Detect which cell encompasses the target text, then output its [x, y] center coordinate. 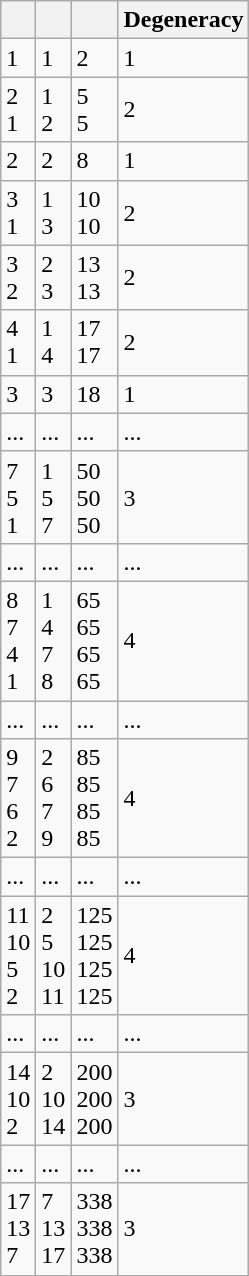
21 [18, 110]
18 [94, 394]
1717 [94, 342]
251011 [54, 956]
21014 [54, 1099]
505050 [94, 497]
9762 [18, 798]
55 [94, 110]
1010 [94, 212]
8 [94, 161]
41 [18, 342]
2679 [54, 798]
71317 [54, 1229]
1478 [54, 640]
65656565 [94, 640]
338338338 [94, 1229]
111052 [18, 956]
13 [54, 212]
17137 [18, 1229]
31 [18, 212]
157 [54, 497]
23 [54, 278]
14 [54, 342]
200200200 [94, 1099]
1313 [94, 278]
Degeneracy [184, 20]
8741 [18, 640]
12 [54, 110]
751 [18, 497]
14102 [18, 1099]
125125125125 [94, 956]
85858585 [94, 798]
32 [18, 278]
